Determine the [x, y] coordinate at the center of the cell enclosing the given text.  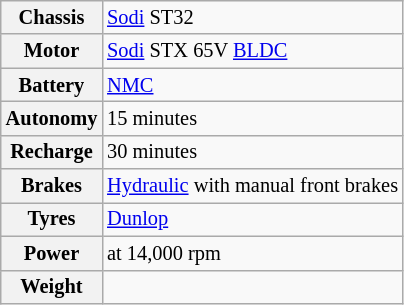
15 minutes [252, 118]
at 14,000 rpm [252, 253]
Motor [52, 51]
Dunlop [252, 219]
Sodi ST32 [252, 17]
30 minutes [252, 152]
Sodi STX 65V BLDC [252, 51]
Brakes [52, 186]
NMC [252, 85]
Chassis [52, 17]
Tyres [52, 219]
Weight [52, 287]
Power [52, 253]
Hydraulic with manual front brakes [252, 186]
Recharge [52, 152]
Battery [52, 85]
Autonomy [52, 118]
